Search for the cell housing the specified text and yield its (X, Y) center coordinate. 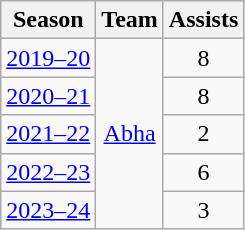
6 (203, 172)
2 (203, 134)
Abha (130, 134)
Team (130, 20)
2021–22 (48, 134)
2022–23 (48, 172)
2019–20 (48, 58)
2020–21 (48, 96)
3 (203, 210)
Assists (203, 20)
2023–24 (48, 210)
Season (48, 20)
